Return (X, Y) of the center of cell containing provided text 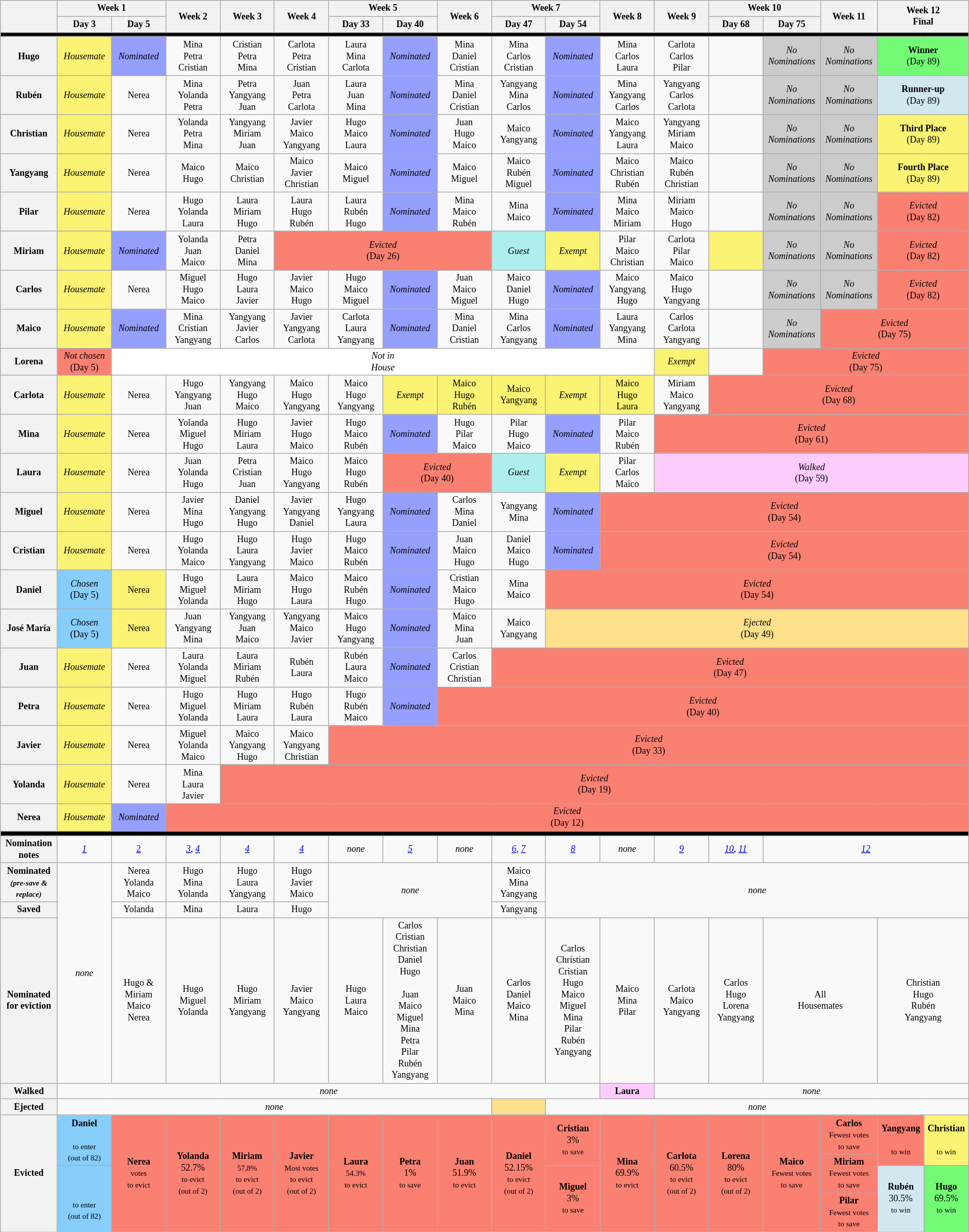
JavierMaicoHugo (302, 290)
Week 6 (464, 16)
MiriamMaicoHugo (681, 212)
Miriam57,8%to evict(out of 2) (247, 1173)
Yolanda52.7%to evict(out of 2) (193, 1173)
Juan51.9%to evict (464, 1173)
Week 3 (247, 16)
Yangyangto win (901, 1141)
Christianto win (947, 1141)
JavierMinaHugo (193, 512)
Ejected (29, 1107)
JavierMost votesto evict(out of 2) (302, 1173)
Miguel3%to save (573, 1199)
LauraJuanMina (356, 95)
Javier (29, 745)
HugoYolandaLaura (193, 212)
Pilar (29, 212)
LauraHugoRubén (302, 212)
HugoYolandaMaico (193, 551)
JavierYangyangCarlota (302, 329)
Day 5 (139, 25)
RubénLauraMaico (356, 667)
PilarFewest votesto save (849, 1212)
Miriam (29, 251)
Evicted(Day 33) (649, 745)
Day 3 (84, 25)
Danielto enter(out of 82) (84, 1141)
MiriamFewest votesto save (849, 1173)
HugoMaicoLaura (356, 134)
CarlotaPilarMaico (681, 251)
HugoPilarMaico (464, 434)
Juan (29, 667)
MinaYolandaPetra (193, 95)
9 (681, 849)
Petra (29, 706)
CarlosChristianCristianHugoMaicoMiguelMinaPilarRubénYangyang (573, 1001)
MaicoMinaPilar (627, 1001)
Week 2 (193, 16)
CarlosHugoLorenaYangyang (736, 1001)
LauraMinaCarlota (356, 56)
LauraRubénHugo (356, 212)
Lorena80%to evict(out of 2) (736, 1173)
Ejected(Day 49) (757, 629)
YangyangMaicoJavier (302, 629)
Evicted(Day 26) (383, 251)
CristianPetraMina (247, 56)
MinaCarlosYangyang (519, 329)
6, 7 (519, 849)
YangyangMiriamMaico (681, 134)
YangyangJavierCarlos (247, 329)
CarlosDanielMaicoMina (519, 1001)
Fourth Place(Day 89) (923, 173)
HugoYangyangLaura (356, 512)
Carlota60.5%to evict(out of 2) (681, 1173)
HugoMinaYolanda (193, 882)
CarlosFewest votesto save (849, 1134)
Not inHouse (383, 362)
MaicoHugo (193, 173)
JuanMaicoMina (464, 1001)
MaicoRubénMiguel (519, 173)
Rubén30.5%to win (901, 1199)
ChristianHugoRubénYangyang (923, 1001)
RubénLaura (302, 667)
HugoRubénLaura (302, 706)
12 (866, 849)
10, 11 (736, 849)
to enter(out of 82) (84, 1199)
Evicted(Day 61) (812, 434)
Petra1%to save (410, 1173)
YangyangMinaCarlos (519, 95)
Walked(Day 59) (812, 473)
YangyangMiriamJuan (247, 134)
MaicoFewest votesto save (792, 1173)
Lorena (29, 362)
YolandaPetraMina (193, 134)
LauraMiriamRubén (247, 667)
JavierYangyangDaniel (302, 512)
Week 1 (111, 8)
MinaMaicoMiriam (627, 212)
HugoLauraMaico (356, 1001)
MaicoRubénChristian (681, 173)
MaicoRubénHugo (356, 590)
5 (410, 849)
CarlotaPetraCristian (302, 56)
MaicoChristianRubén (627, 173)
Evicted(Day 68) (839, 395)
YolandaJuanMaico (193, 251)
Day 33 (356, 25)
JuanPetraCarlota (302, 95)
Nominatedfor eviction (29, 1001)
CarlosCristianChristian (464, 667)
Day 54 (573, 25)
Christian (29, 134)
JuanMaicoHugo (464, 551)
PetraCristianJuan (247, 473)
Evicted (29, 1173)
MiguelHugoMaico (193, 290)
YangyangJuanMaico (247, 629)
CristianMaicoHugo (464, 590)
CarlotaMaicoYangyang (681, 1001)
Cristian3%to save (573, 1141)
YolandaMiguelHugo (193, 434)
Week 10 (765, 8)
CarlotaLauraYangyang (356, 329)
Evicted(Day 12) (567, 818)
MaicoJavierChristian (302, 173)
HugoMiriamYangyang (247, 1001)
HugoMaicoMiguel (356, 290)
Week 12Final (923, 16)
2 (139, 849)
MiriamMaicoYangyang (681, 395)
Evicted(Day 19) (595, 784)
Laura54.3%to evict (356, 1173)
Runner-up(Day 89) (923, 95)
MinaYangyangCarlos (627, 95)
MinaCarlosCristian (519, 56)
Week 9 (681, 16)
JuanHugoMaico (464, 134)
JuanYangyangMina (193, 629)
Day 75 (792, 25)
AllHousemates (820, 1001)
HugoLauraJavier (247, 290)
Week 4 (302, 16)
MinaPetraCristian (193, 56)
YangyangMina (519, 512)
José María (29, 629)
LauraYangyangMina (627, 329)
MaicoDanielHugo (519, 290)
PilarHugoMaico (519, 434)
Winner(Day 89) (923, 56)
MinaMaicoRubén (464, 212)
Daniel (29, 590)
PetraDanielMina (247, 251)
MaicoMinaYangyang (519, 882)
Not chosen(Day 5) (84, 362)
HugoRubénMaico (356, 706)
YangyangHugoMaico (247, 395)
LauraYolandaMiguel (193, 667)
Daniel52.15%to evict(out of 2) (519, 1173)
MinaCarlosLaura (627, 56)
PetraYangyangJuan (247, 95)
JavierHugoMaico (302, 434)
Day 47 (519, 25)
Week 8 (627, 16)
Carlos (29, 290)
Nominated(pre-save & replace) (29, 882)
CarlosCarlotaYangyang (681, 329)
JuanMaicoMiguel (464, 290)
8 (573, 849)
Evicted(Day 47) (730, 667)
MaicoChristian (247, 173)
HugoYangyangJuan (193, 395)
MinaLauraJavier (193, 784)
Nerea votesto evict (139, 1173)
Week 11 (849, 16)
Rubén (29, 95)
Day 40 (410, 25)
PilarCarlosMaico (627, 473)
Mina69.9%to evict (627, 1173)
Nominationnotes (29, 849)
3, 4 (193, 849)
MinaCristianYangyang (193, 329)
Cristian (29, 551)
CarlotaCarlosPilar (681, 56)
PilarMaicoChristian (627, 251)
1 (84, 849)
Carlota (29, 395)
DanielMaicoHugo (519, 551)
Hugo & MiriamMaicoNerea (139, 1001)
Walked (29, 1091)
CarlosMinaDaniel (464, 512)
MaicoYangyangLaura (627, 134)
Week 7 (546, 8)
Maico (29, 329)
JuanYolandaHugo (193, 473)
MiguelYolandaMaico (193, 745)
PilarMaicoRubén (627, 434)
Miguel (29, 512)
DanielYangyangHugo (247, 512)
Hugo69.5%to win (947, 1199)
Saved (29, 910)
CarlosCristianChristianDanielHugoJuanMaicoMiguelMinaPetraPilarRubénYangyang (410, 1001)
NereaYolandaMaico (139, 882)
MaicoMinaJuan (464, 629)
YangyangCarlosCarlota (681, 95)
MaicoYangyangChristian (302, 745)
Day 68 (736, 25)
Third Place(Day 89) (923, 134)
Week 5 (383, 8)
